Return (x, y) of the center of cell containing provided text 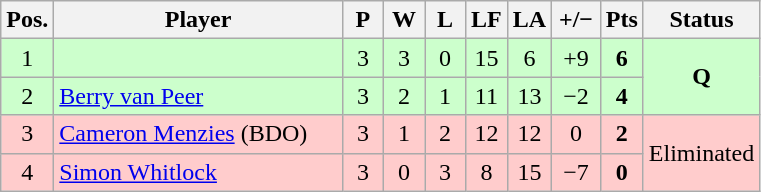
Simon Whitlock (198, 172)
Eliminated (701, 153)
P (362, 20)
−2 (576, 96)
Player (198, 20)
Status (701, 20)
−7 (576, 172)
+9 (576, 58)
L (444, 20)
Q (701, 77)
8 (487, 172)
Cameron Menzies (BDO) (198, 134)
LA (529, 20)
Berry van Peer (198, 96)
W (404, 20)
Pts (622, 20)
11 (487, 96)
+/− (576, 20)
Pos. (28, 20)
LF (487, 20)
13 (529, 96)
